Detect which cell encompasses the target text, then output its [x, y] center coordinate. 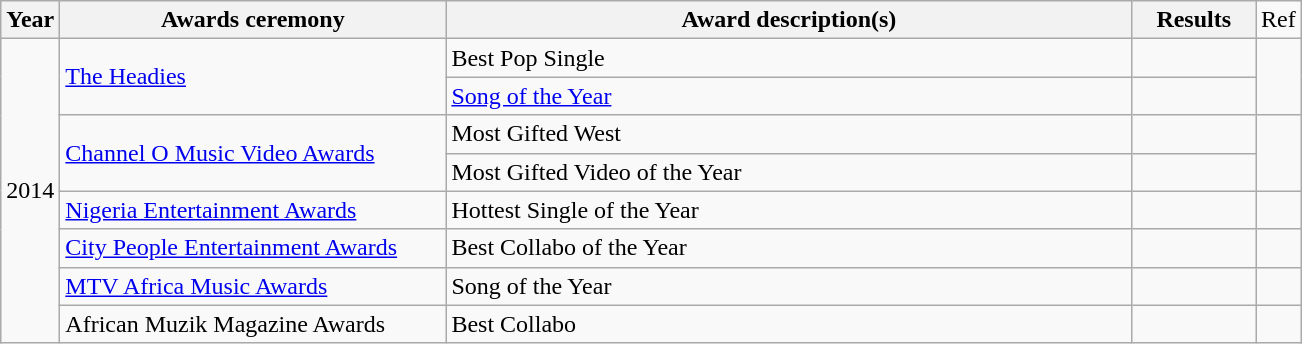
Hottest Single of the Year [789, 210]
Most Gifted West [789, 134]
Best Pop Single [789, 58]
Best Collabo of the Year [789, 248]
Channel O Music Video Awards [253, 153]
The Headies [253, 77]
Awards ceremony [253, 20]
African Muzik Magazine Awards [253, 324]
Nigeria Entertainment Awards [253, 210]
City People Entertainment Awards [253, 248]
Award description(s) [789, 20]
MTV Africa Music Awards [253, 286]
Results [1194, 20]
2014 [30, 191]
Best Collabo [789, 324]
Most Gifted Video of the Year [789, 172]
Ref [1279, 20]
Year [30, 20]
